Identify which cell holds the provided text, then report its (x, y) central coordinate. 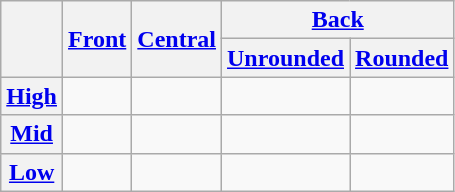
Rounded (402, 58)
Mid (32, 134)
Back (338, 20)
Low (32, 172)
Unrounded (286, 58)
Central (177, 39)
High (32, 96)
Front (98, 39)
